Return (X, Y) of the center of cell containing provided text 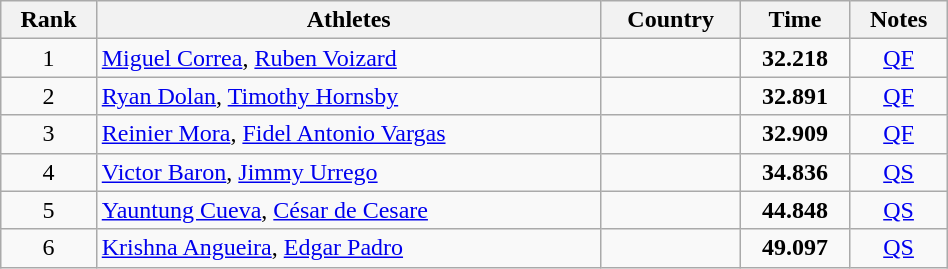
32.909 (795, 134)
2 (48, 96)
Notes (898, 20)
Ryan Dolan, Timothy Hornsby (348, 96)
1 (48, 58)
Time (795, 20)
Athletes (348, 20)
Miguel Correa, Ruben Voizard (348, 58)
6 (48, 248)
Krishna Angueira, Edgar Padro (348, 248)
34.836 (795, 172)
Rank (48, 20)
3 (48, 134)
32.218 (795, 58)
5 (48, 210)
4 (48, 172)
Victor Baron, Jimmy Urrego (348, 172)
Country (670, 20)
44.848 (795, 210)
49.097 (795, 248)
Reinier Mora, Fidel Antonio Vargas (348, 134)
32.891 (795, 96)
Yauntung Cueva, César de Cesare (348, 210)
